Search for the cell housing the specified text and yield its (x, y) center coordinate. 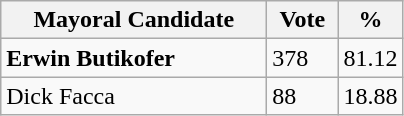
88 (302, 96)
Erwin Butikofer (134, 58)
Mayoral Candidate (134, 20)
Dick Facca (134, 96)
81.12 (370, 58)
378 (302, 58)
18.88 (370, 96)
% (370, 20)
Vote (302, 20)
